Identify which cell holds the provided text, then report its (X, Y) central coordinate. 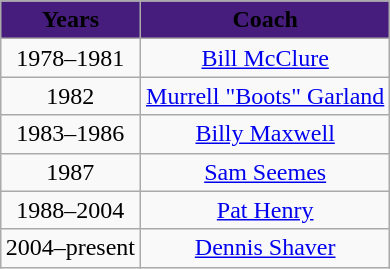
Dennis Shaver (266, 248)
1983–1986 (70, 134)
Sam Seemes (266, 172)
Billy Maxwell (266, 134)
Pat Henry (266, 210)
1978–1981 (70, 58)
Years (70, 20)
Bill McClure (266, 58)
1982 (70, 96)
2004–present (70, 248)
1988–2004 (70, 210)
1987 (70, 172)
Coach (266, 20)
Murrell "Boots" Garland (266, 96)
